Provide the (x, y) coordinate of the cell's center where the given text is located.  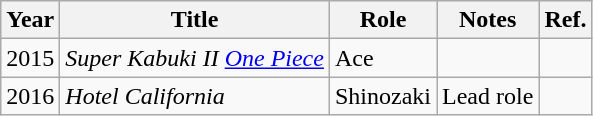
Ace (382, 58)
Shinozaki (382, 96)
Hotel California (195, 96)
Year (30, 20)
Ref. (566, 20)
Super Kabuki II One Piece (195, 58)
2016 (30, 96)
Lead role (488, 96)
2015 (30, 58)
Title (195, 20)
Notes (488, 20)
Role (382, 20)
